For the text-containing cell, return its midpoint in [x, y] coordinate format. 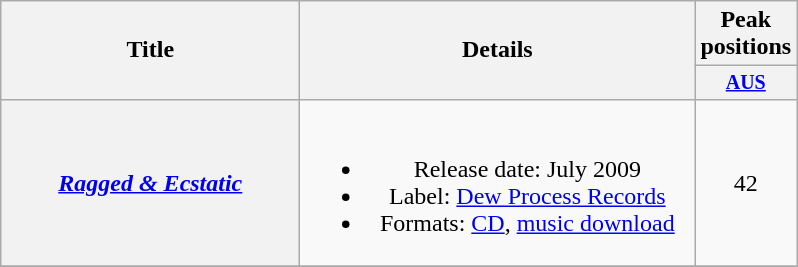
AUS [746, 82]
Title [150, 50]
Details [498, 50]
Ragged & Ecstatic [150, 182]
Peak positions [746, 34]
Release date: July 2009Label: Dew Process RecordsFormats: CD, music download [498, 182]
42 [746, 182]
